Return [x, y] of the center of cell containing provided text 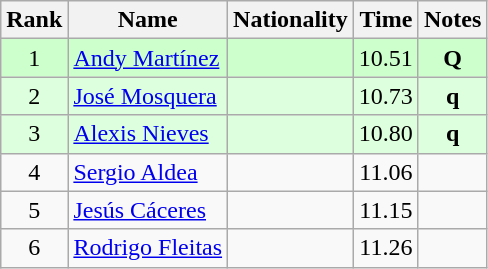
Q [452, 58]
Time [386, 20]
5 [34, 210]
Sergio Aldea [148, 172]
11.15 [386, 210]
3 [34, 134]
1 [34, 58]
10.73 [386, 96]
10.80 [386, 134]
Alexis Nieves [148, 134]
Rank [34, 20]
Nationality [291, 20]
Notes [452, 20]
4 [34, 172]
Name [148, 20]
Andy Martínez [148, 58]
José Mosquera [148, 96]
10.51 [386, 58]
11.26 [386, 248]
2 [34, 96]
6 [34, 248]
11.06 [386, 172]
Rodrigo Fleitas [148, 248]
Jesús Cáceres [148, 210]
